Search for the cell housing the specified text and yield its (X, Y) center coordinate. 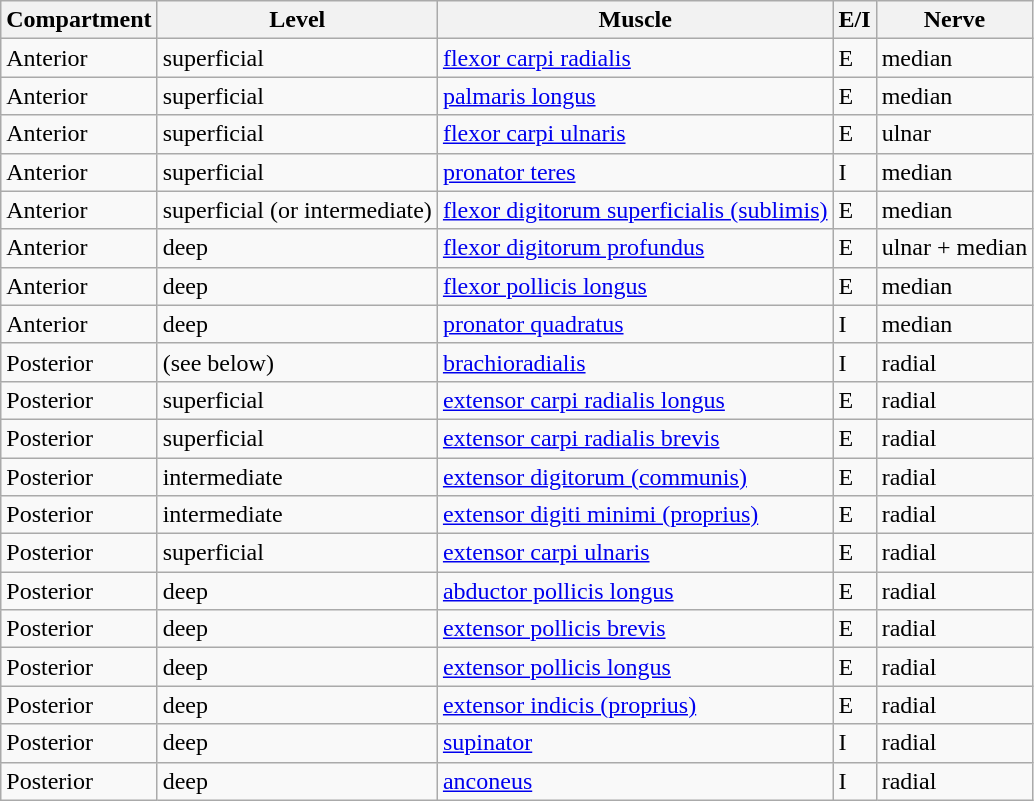
abductor pollicis longus (635, 591)
pronator teres (635, 172)
palmaris longus (635, 96)
pronator quadratus (635, 324)
flexor digitorum superficialis (sublimis) (635, 210)
Nerve (954, 20)
flexor carpi ulnaris (635, 134)
flexor pollicis longus (635, 286)
brachioradialis (635, 362)
superficial (or intermediate) (297, 210)
Level (297, 20)
ulnar (954, 134)
Muscle (635, 20)
anconeus (635, 781)
extensor digitorum (communis) (635, 477)
extensor carpi radialis longus (635, 400)
extensor pollicis longus (635, 667)
ulnar + median (954, 248)
E/I (854, 20)
extensor pollicis brevis (635, 629)
supinator (635, 743)
extensor indicis (proprius) (635, 705)
(see below) (297, 362)
extensor digiti minimi (proprius) (635, 515)
extensor carpi ulnaris (635, 553)
Compartment (79, 20)
extensor carpi radialis brevis (635, 438)
flexor carpi radialis (635, 58)
flexor digitorum profundus (635, 248)
